Scan for the cell matching the given text and deliver its (x, y) coordinate at center. 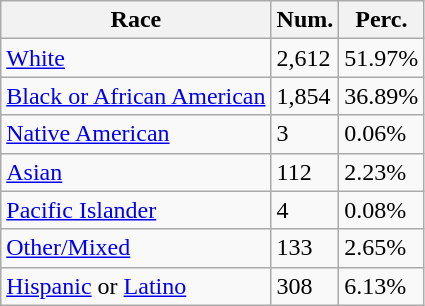
Race (136, 20)
0.08% (382, 210)
6.13% (382, 286)
112 (305, 172)
Hispanic or Latino (136, 286)
Pacific Islander (136, 210)
3 (305, 134)
Asian (136, 172)
White (136, 58)
133 (305, 248)
Other/Mixed (136, 248)
Num. (305, 20)
Perc. (382, 20)
Native American (136, 134)
2.65% (382, 248)
36.89% (382, 96)
0.06% (382, 134)
51.97% (382, 58)
Black or African American (136, 96)
2.23% (382, 172)
2,612 (305, 58)
1,854 (305, 96)
308 (305, 286)
4 (305, 210)
